Provide the (x, y) coordinate of the cell's center where the given text is located.  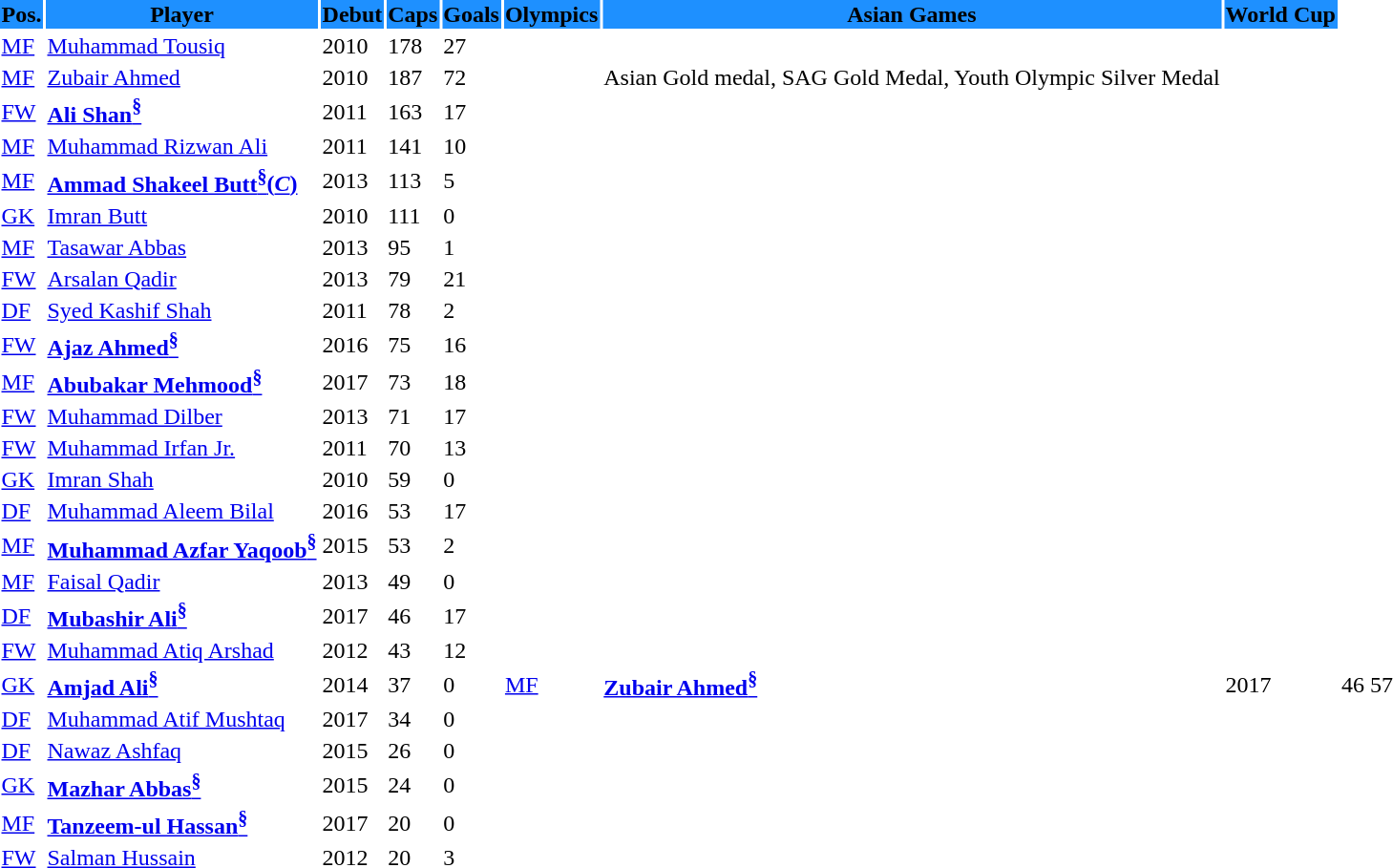
73 (412, 382)
20 (412, 823)
Player (181, 14)
71 (412, 417)
Olympics (551, 14)
5 (472, 180)
79 (412, 279)
49 (412, 581)
16 (472, 345)
21 (472, 279)
1 (472, 247)
Muhammad Aleem Bilal (181, 512)
Ammad Shakeel Butt§(C) (181, 180)
Tanzeem-ul Hassan§ (181, 823)
Asian Games (912, 14)
163 (412, 112)
43 (412, 650)
Muhammad Rizwan Ali (181, 146)
Muhammad Dilber (181, 417)
2014 (352, 685)
95 (412, 247)
70 (412, 449)
Goals (472, 14)
18 (472, 382)
Muhammad Tousiq (181, 46)
13 (472, 449)
141 (412, 146)
27 (472, 46)
Ajaz Ahmed§ (181, 345)
Ali Shan§ (181, 112)
Tasawar Abbas (181, 247)
Abubakar Mehmood§ (181, 382)
Arsalan Qadir (181, 279)
Caps (412, 14)
Imran Shah (181, 480)
178 (412, 46)
24 (412, 785)
Nawaz Ashfaq (181, 751)
Zubair Ahmed§ (912, 685)
37 (412, 685)
59 (412, 480)
72 (472, 77)
Zubair Ahmed (181, 77)
78 (412, 310)
10 (472, 146)
12 (472, 650)
187 (412, 77)
Debut (352, 14)
Imran Butt (181, 216)
Mazhar Abbas§ (181, 785)
113 (412, 180)
111 (412, 216)
2012 (352, 650)
34 (412, 719)
75 (412, 345)
World Cup (1280, 14)
Muhammad Atif Mushtaq (181, 719)
Faisal Qadir (181, 581)
Mubashir Ali§ (181, 615)
Muhammad Azfar Yaqoob§ (181, 546)
Pos. (21, 14)
Muhammad Atiq Arshad (181, 650)
Asian Gold medal, SAG Gold Medal, Youth Olympic Silver Medal (912, 77)
26 (412, 751)
Amjad Ali§ (181, 685)
Muhammad Irfan Jr. (181, 449)
Syed Kashif Shah (181, 310)
